Extract the (X, Y) coordinate from the center of the cell holding the provided text.  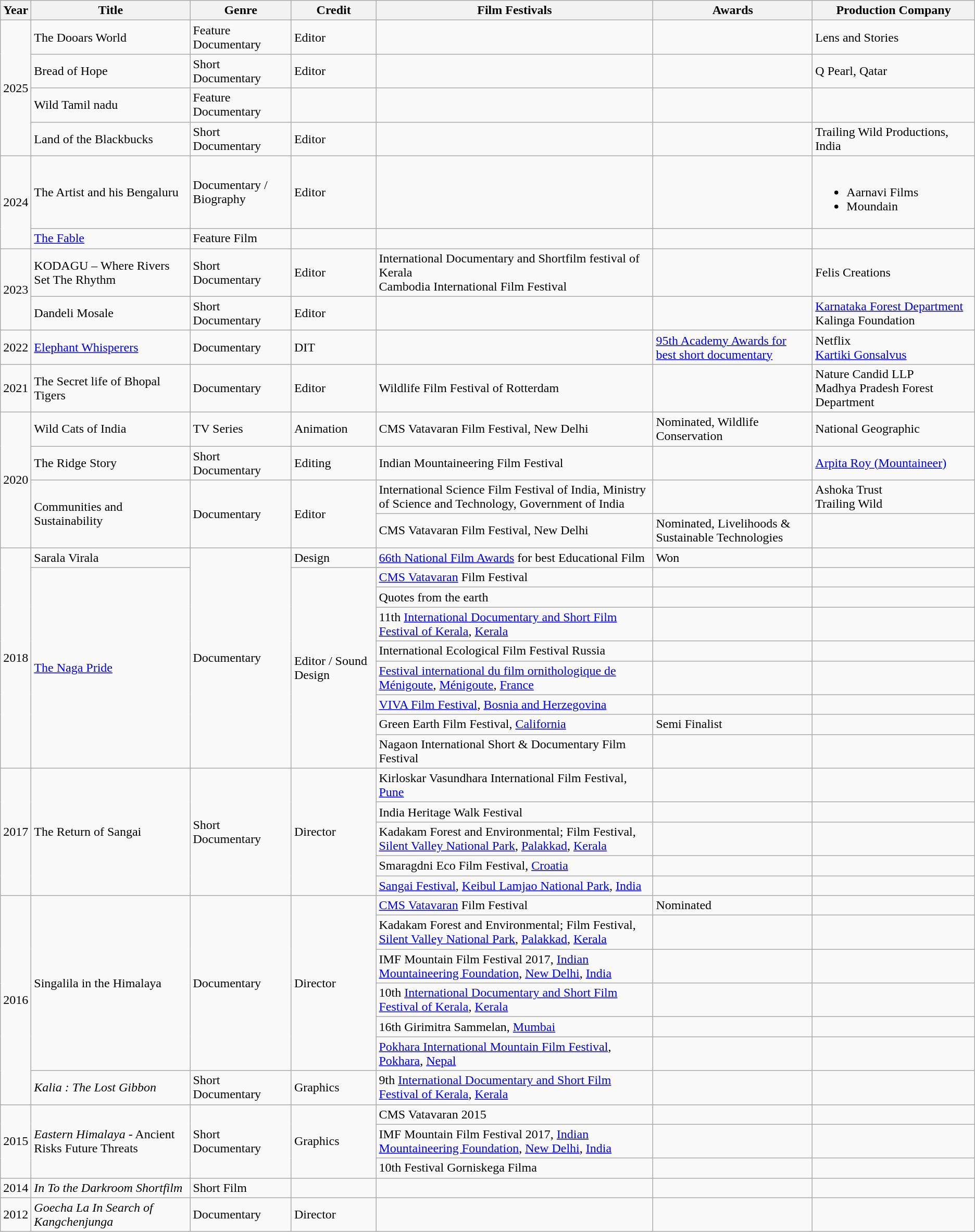
Green Earth Film Festival, California (515, 724)
2017 (16, 832)
NetflixKartiki Gonsalvus (894, 347)
Felis Creations (894, 272)
2020 (16, 480)
Credit (333, 10)
India Heritage Walk Festival (515, 812)
National Geographic (894, 429)
Documentary / Biography (241, 192)
2015 (16, 1141)
In To the Darkroom Shortfilm (110, 1188)
Land of the Blackbucks (110, 139)
Lens and Stories (894, 37)
Production Company (894, 10)
2012 (16, 1214)
Genre (241, 10)
Pokhara International Mountain Film Festival, Pokhara, Nepal (515, 1054)
DIT (333, 347)
Short Film (241, 1188)
Goecha La In Search of Kangchenjunga (110, 1214)
Wild Cats of India (110, 429)
9th International Documentary and Short Film Festival of Kerala, Kerala (515, 1087)
10th Festival Gorniskega Filma (515, 1168)
2024 (16, 202)
VIVA Film Festival, Bosnia and Herzegovina (515, 705)
Q Pearl, Qatar (894, 71)
2021 (16, 388)
2025 (16, 88)
Kirloskar Vasundhara International Film Festival, Pune (515, 785)
International Documentary and Shortfilm festival of KeralaCambodia International Film Festival (515, 272)
2018 (16, 658)
KODAGU – Where Rivers Set The Rhythm (110, 272)
Animation (333, 429)
Won (733, 558)
Communities and Sustainability (110, 514)
CMS Vatavaran 2015 (515, 1114)
Awards (733, 10)
Singalila in the Himalaya (110, 983)
Wildlife Film Festival of Rotterdam (515, 388)
10th International Documentary and Short Film Festival of Kerala, Kerala (515, 1000)
Aarnavi FilmsMoundain (894, 192)
The Return of Sangai (110, 832)
Editing (333, 462)
95th Academy Awards for best short documentary (733, 347)
Festival international du film ornithologique de Ménigoute, Ménigoute, France (515, 678)
Nagaon International Short & Documentary Film Festival (515, 751)
Kalia : The Lost Gibbon (110, 1087)
Eastern Himalaya - Ancient Risks Future Threats (110, 1141)
TV Series (241, 429)
Indian Mountaineering Film Festival (515, 462)
Bread of Hope (110, 71)
The Naga Pride (110, 668)
Nature Candid LLPMadhya Pradesh Forest Department (894, 388)
Quotes from the earth (515, 597)
66th National Film Awards for best Educational Film (515, 558)
2023 (16, 290)
11th International Documentary and Short Film Festival of Kerala, Kerala (515, 624)
The Fable (110, 238)
Feature Film (241, 238)
Wild Tamil nadu (110, 105)
Nominated (733, 906)
2022 (16, 347)
Ashoka TrustTrailing Wild (894, 497)
The Ridge Story (110, 462)
Editor / Sound Design (333, 668)
Karnataka Forest Department Kalinga Foundation (894, 313)
Semi Finalist (733, 724)
International Science Film Festival of India, Ministry of Science and Technology, Government of India (515, 497)
International Ecological Film Festival Russia (515, 651)
The Dooars World (110, 37)
Sangai Festival, Keibul Lamjao National Park, India (515, 886)
Trailing Wild Productions, India (894, 139)
Elephant Whisperers (110, 347)
Arpita Roy (Mountaineer) (894, 462)
16th Girimitra Sammelan, Mumbai (515, 1027)
2016 (16, 1000)
Smaragdni Eco Film Festival, Croatia (515, 865)
Sarala Virala (110, 558)
2014 (16, 1188)
Film Festivals (515, 10)
Title (110, 10)
Dandeli Mosale (110, 313)
Nominated, Wildlife Conservation (733, 429)
Nominated, Livelihoods & Sustainable Technologies (733, 531)
Year (16, 10)
The Artist and his Bengaluru (110, 192)
The Secret life of Bhopal Tigers (110, 388)
Design (333, 558)
